For the text-containing cell, return its midpoint in (x, y) coordinate format. 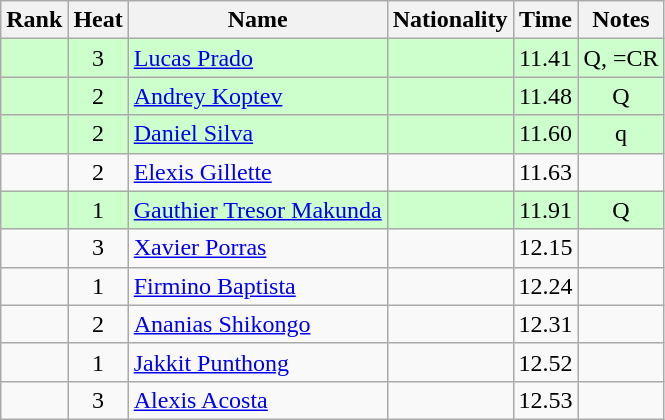
Notes (621, 20)
Name (258, 20)
Alexis Acosta (258, 400)
Lucas Prado (258, 58)
11.41 (546, 58)
Daniel Silva (258, 134)
Heat (98, 20)
Elexis Gillette (258, 172)
Jakkit Punthong (258, 362)
Xavier Porras (258, 248)
11.60 (546, 134)
12.24 (546, 286)
Q, =CR (621, 58)
Nationality (450, 20)
11.91 (546, 210)
12.31 (546, 324)
Ananias Shikongo (258, 324)
Rank (34, 20)
Time (546, 20)
Gauthier Tresor Makunda (258, 210)
Andrey Koptev (258, 96)
Firmino Baptista (258, 286)
12.53 (546, 400)
11.48 (546, 96)
12.15 (546, 248)
q (621, 134)
12.52 (546, 362)
11.63 (546, 172)
